Return (X, Y) of the center of cell containing provided text 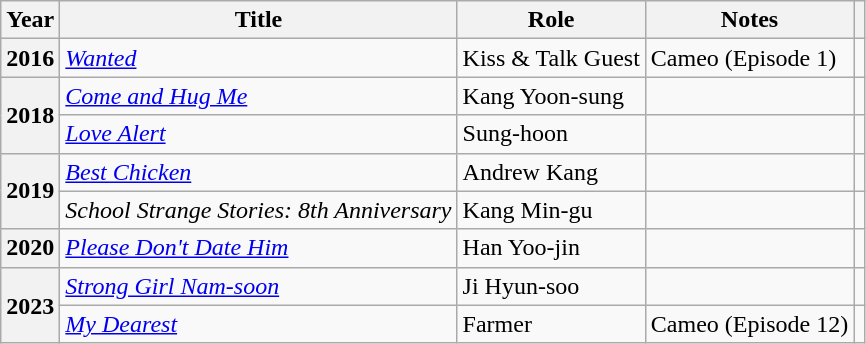
My Dearest (258, 324)
Notes (749, 20)
Come and Hug Me (258, 96)
Sung-hoon (551, 134)
2019 (30, 191)
Han Yoo-jin (551, 248)
Ji Hyun-soo (551, 286)
Farmer (551, 324)
Wanted (258, 58)
2016 (30, 58)
2020 (30, 248)
Kang Yoon-sung (551, 96)
Strong Girl Nam-soon (258, 286)
Year (30, 20)
2018 (30, 115)
Cameo (Episode 12) (749, 324)
Andrew Kang (551, 172)
Kang Min-gu (551, 210)
Role (551, 20)
School Strange Stories: 8th Anniversary (258, 210)
Please Don't Date Him (258, 248)
Kiss & Talk Guest (551, 58)
2023 (30, 305)
Best Chicken (258, 172)
Cameo (Episode 1) (749, 58)
Love Alert (258, 134)
Title (258, 20)
